Find where the given text appears and provide that cell's center as (x, y) coordinate. 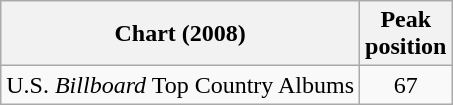
Peakposition (406, 34)
67 (406, 85)
Chart (2008) (180, 34)
U.S. Billboard Top Country Albums (180, 85)
